Locate the cell with the specified text and output its (x, y) center coordinate. 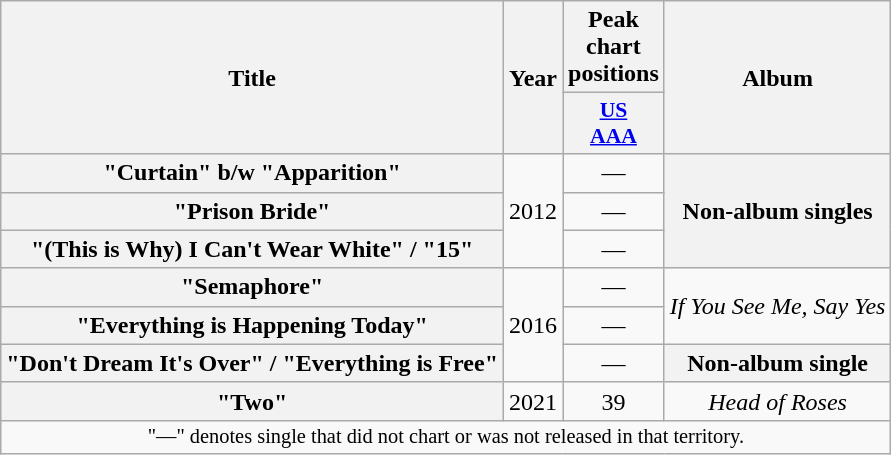
"Curtain" b/w "Apparition" (252, 173)
Non-album single (778, 363)
39 (614, 401)
"Everything is Happening Today" (252, 325)
Album (778, 78)
USAAA (614, 124)
2012 (532, 211)
Year (532, 78)
Non-album singles (778, 211)
If You See Me, Say Yes (778, 306)
"Two" (252, 401)
"Prison Bride" (252, 211)
2021 (532, 401)
"—" denotes single that did not chart or was not released in that territory. (446, 437)
"Semaphore" (252, 287)
Title (252, 78)
2016 (532, 325)
"Don't Dream It's Over" / "Everything is Free" (252, 363)
Head of Roses (778, 401)
Peak chart positions (614, 47)
"(This is Why) I Can't Wear White" / "15" (252, 249)
